Find where the given text appears and provide that cell's center as (x, y) coordinate. 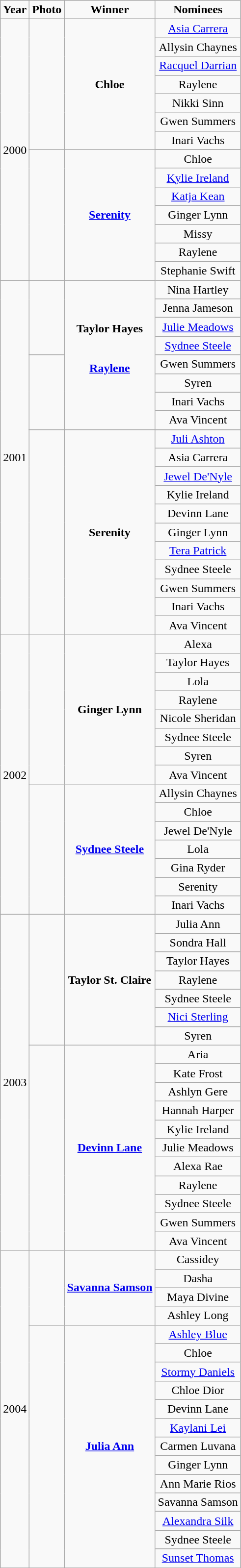
Nominees (198, 10)
Alexandra Silk (198, 1521)
Chloe Dior (198, 1390)
Ashlyn Gere (198, 1092)
Photo (47, 10)
Alexa Rae (198, 1167)
Maya Divine (198, 1297)
Gina Ryder (198, 868)
2002 (15, 774)
2001 (15, 458)
Stormy Daniels (198, 1371)
Katja Kean (198, 196)
Nici Sterling (198, 1017)
Nikki Sinn (198, 103)
Dasha (198, 1278)
Ann Marie Rios (198, 1484)
Year (15, 10)
2000 (15, 150)
Aria (198, 1054)
Tera Patrick (198, 551)
Kaylani Lei (198, 1428)
Hannah Harper (198, 1110)
Nina Hartley (198, 290)
Nicole Sheridan (198, 719)
Ashley Long (198, 1316)
Alexa (198, 644)
Winner (110, 10)
Juli Ashton (198, 439)
Stephanie Swift (198, 271)
Carmen Luvana (198, 1446)
Jenna Jameson (198, 308)
2003 (15, 1082)
Sondra Hall (198, 943)
Cassidey (198, 1260)
Sunset Thomas (198, 1558)
Racquel Darrian (198, 66)
Taylor St. Claire (110, 980)
Ashley Blue (198, 1334)
Taylor Hayes Raylene (110, 355)
Kate Frost (198, 1073)
2004 (15, 1409)
Missy (198, 234)
